For the text-containing cell, return its midpoint in (x, y) coordinate format. 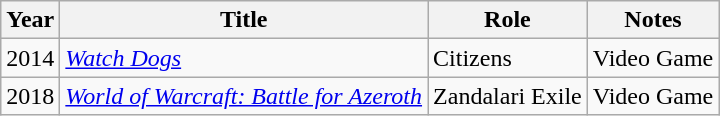
Title (244, 20)
Zandalari Exile (508, 96)
World of Warcraft: Battle for Azeroth (244, 96)
Year (30, 20)
2014 (30, 58)
Watch Dogs (244, 58)
Notes (653, 20)
Citizens (508, 58)
Role (508, 20)
2018 (30, 96)
